Capture the cell that displays the provided text and extract its [x, y] central coordinate. 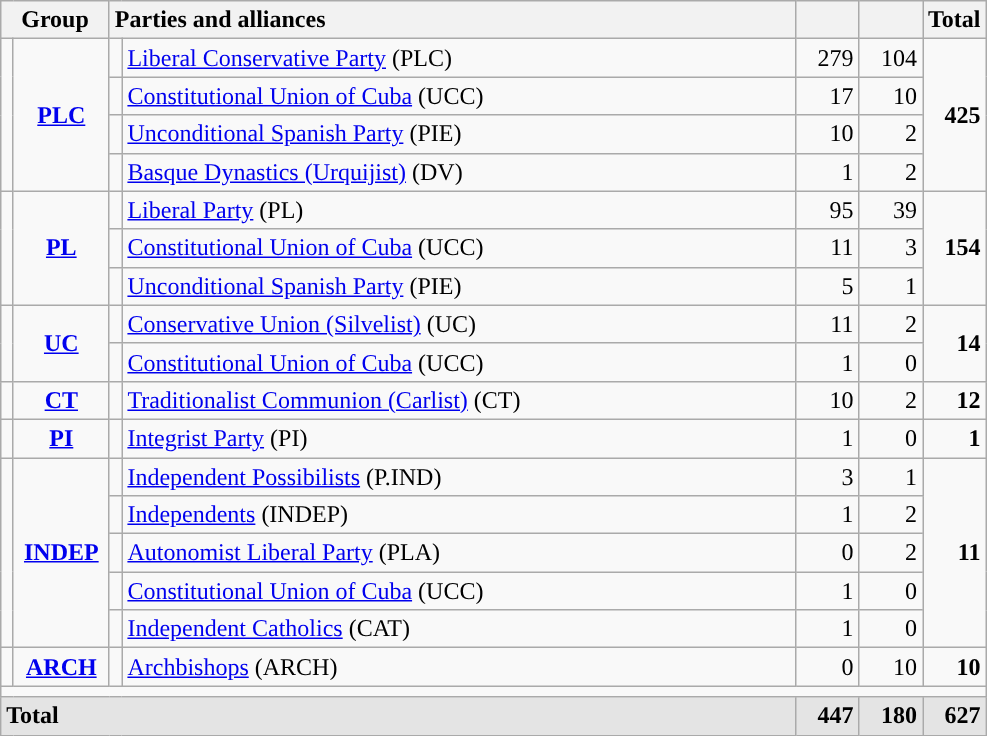
425 [954, 115]
Parties and alliances [452, 20]
14 [954, 343]
PLC [61, 115]
154 [954, 248]
12 [954, 400]
Independents (INDEP) [459, 515]
Integrist Party (PI) [459, 438]
104 [891, 58]
627 [954, 716]
PL [61, 248]
CT [61, 400]
ARCH [61, 667]
39 [891, 210]
279 [827, 58]
Liberal Party (PL) [459, 210]
Conservative Union (Silvelist) (UC) [459, 324]
Traditionalist Communion (Carlist) (CT) [459, 400]
Independent Catholics (CAT) [459, 629]
PI [61, 438]
UC [61, 343]
Basque Dynastics (Urquijist) (DV) [459, 172]
447 [827, 716]
180 [891, 716]
Independent Possibilists (P.IND) [459, 477]
Group [56, 20]
95 [827, 210]
INDEP [61, 553]
Liberal Conservative Party (PLC) [459, 58]
17 [827, 96]
5 [827, 286]
Autonomist Liberal Party (PLA) [459, 553]
Archbishops (ARCH) [459, 667]
